Output the (X, Y) coordinate of the center of the cell containing the given text.  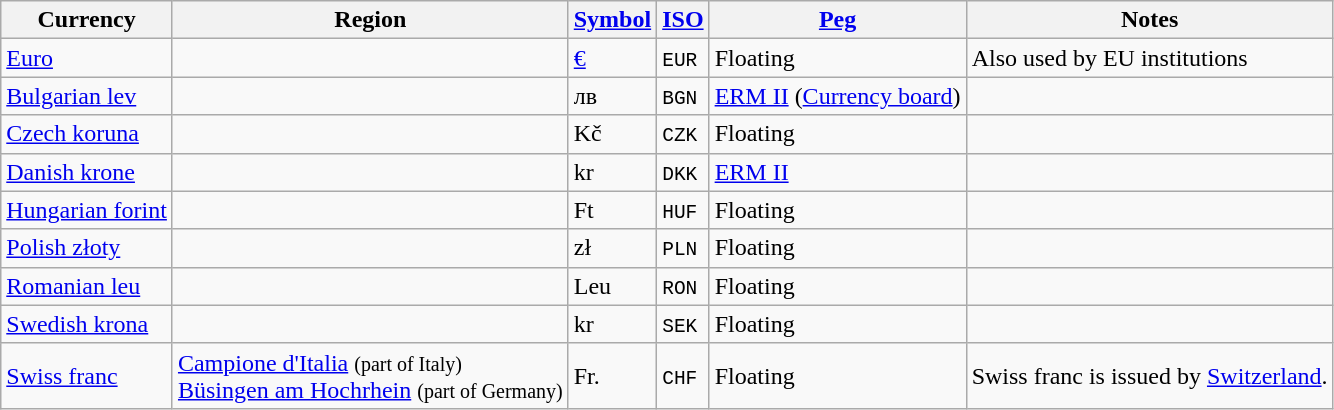
PLN (683, 248)
HUF (683, 210)
BGN (683, 96)
Campione d'Italia (part of Italy) Büsingen am Hochrhein (part of Germany) (370, 376)
€ (612, 58)
CHF (683, 376)
Danish krone (87, 172)
Leu (612, 286)
ERM II (838, 172)
ISO (683, 20)
Hungarian forint (87, 210)
Romanian leu (87, 286)
SEK (683, 324)
Also used by EU institutions (1150, 58)
Swiss franc is issued by Switzerland. (1150, 376)
Swedish krona (87, 324)
Fr. (612, 376)
zł (612, 248)
Czech koruna (87, 134)
Bulgarian lev (87, 96)
Peg (838, 20)
CZK (683, 134)
Currency (87, 20)
Polish złoty (87, 248)
Euro (87, 58)
RON (683, 286)
Kč (612, 134)
Region (370, 20)
DKK (683, 172)
ERM II (Currency board) (838, 96)
EUR (683, 58)
Ft (612, 210)
Swiss franc (87, 376)
Notes (1150, 20)
Symbol (612, 20)
лв (612, 96)
